Pinpoint the cell where the given text exists, returning its (X, Y) midpoint coordinate. 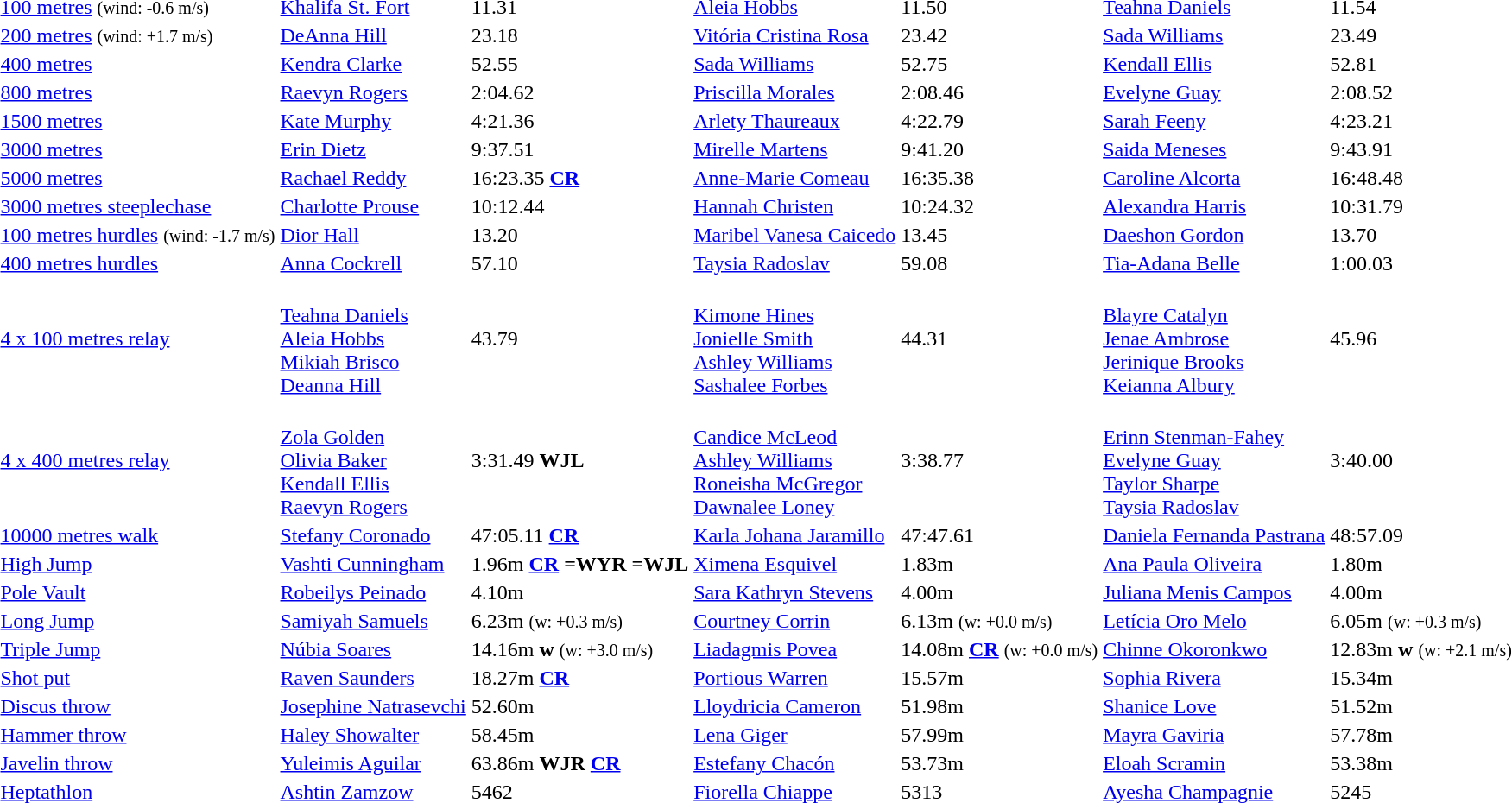
Chinne Okoronkwo (1214, 649)
18.27m CR (579, 678)
Blayre CatalynJenae AmbroseJerinique BrooksKeianna Albury (1214, 338)
Sophia Rivera (1214, 678)
Mayra Gaviria (1214, 735)
Shanice Love (1214, 706)
57.99m (1000, 735)
Teahna DanielsAleia HobbsMikiah BriscoDeanna Hill (373, 338)
Estefany Chacón (794, 763)
Charlotte Prouse (373, 206)
2:04.62 (579, 92)
Raven Saunders (373, 678)
47:05.11 CR (579, 535)
Karla Johana Jaramillo (794, 535)
3:31.49 WJL (579, 460)
Daeshon Gordon (1214, 235)
Haley Showalter (373, 735)
Vashti Cunningham (373, 564)
Evelyne Guay (1214, 92)
52.75 (1000, 64)
43.79 (579, 338)
Taysia Radoslav (794, 263)
Kate Murphy (373, 121)
Ximena Esquivel (794, 564)
Kendra Clarke (373, 64)
59.08 (1000, 263)
1.83m (1000, 564)
Dior Hall (373, 235)
Letícia Oro Melo (1214, 621)
23.42 (1000, 35)
13.45 (1000, 235)
Kendall Ellis (1214, 64)
Robeilys Peinado (373, 592)
Maribel Vanesa Caicedo (794, 235)
15.57m (1000, 678)
9:41.20 (1000, 149)
Eloah Scramin (1214, 763)
4:22.79 (1000, 121)
16:35.38 (1000, 178)
Saida Meneses (1214, 149)
Sara Kathryn Stevens (794, 592)
6.23m (w: +0.3 m/s) (579, 621)
14.16m w (w: +3.0 m/s) (579, 649)
Portious Warren (794, 678)
Alexandra Harris (1214, 206)
Arlety Thaureaux (794, 121)
9:37.51 (579, 149)
Anne-Marie Comeau (794, 178)
10:12.44 (579, 206)
53.73m (1000, 763)
Stefany Coronado (373, 535)
Hannah Christen (794, 206)
52.60m (579, 706)
Zola GoldenOlivia BakerKendall EllisRaevyn Rogers (373, 460)
Liadagmis Povea (794, 649)
Priscilla Morales (794, 92)
58.45m (579, 735)
14.08m CR (w: +0.0 m/s) (1000, 649)
Sarah Feeny (1214, 121)
DeAnna Hill (373, 35)
4.00m (1000, 592)
13.20 (579, 235)
3:38.77 (1000, 460)
Daniela Fernanda Pastrana (1214, 535)
Samiyah Samuels (373, 621)
Kimone HinesJonielle SmithAshley WilliamsSashalee Forbes (794, 338)
Yuleimis Aguilar (373, 763)
63.86m WJR CR (579, 763)
Tia-Adana Belle (1214, 263)
Courtney Corrin (794, 621)
52.55 (579, 64)
57.10 (579, 263)
44.31 (1000, 338)
Vitória Cristina Rosa (794, 35)
Lloydricia Cameron (794, 706)
4:21.36 (579, 121)
Candice McLeodAshley WilliamsRoneisha McGregorDawnalee Loney (794, 460)
Mirelle Martens (794, 149)
6.13m (w: +0.0 m/s) (1000, 621)
1.96m CR =WYR =WJL (579, 564)
16:23.35 CR (579, 178)
Josephine Natrasevchi (373, 706)
4.10m (579, 592)
Ana Paula Oliveira (1214, 564)
Lena Giger (794, 735)
23.18 (579, 35)
2:08.46 (1000, 92)
Erin Dietz (373, 149)
10:24.32 (1000, 206)
Erinn Stenman-FaheyEvelyne GuayTaylor SharpeTaysia Radoslav (1214, 460)
Anna Cockrell (373, 263)
51.98m (1000, 706)
Núbia Soares (373, 649)
Rachael Reddy (373, 178)
Raevyn Rogers (373, 92)
47:47.61 (1000, 535)
Caroline Alcorta (1214, 178)
Juliana Menis Campos (1214, 592)
